Provide the [X, Y] coordinate of the cell's center where the given text is located.  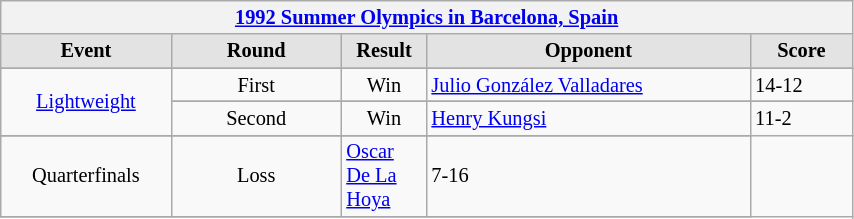
Oscar De La Hoya [384, 176]
1992 Summer Olympics in Barcelona, Spain [427, 17]
Round [256, 51]
First [256, 85]
Julio González Valladares [589, 85]
Result [384, 51]
14-12 [801, 85]
7-16 [589, 176]
Opponent [589, 51]
Lightweight [86, 102]
Event [86, 51]
Second [256, 118]
Henry Kungsi [589, 118]
Loss [256, 176]
11-2 [801, 118]
Quarterfinals [86, 176]
Score [801, 51]
